Extract the (X, Y) coordinate from the center of the cell holding the provided text.  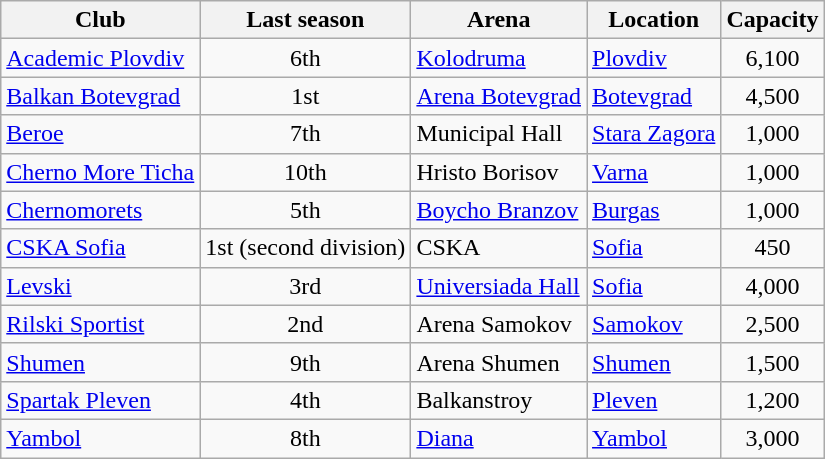
Pleven (654, 400)
7th (306, 134)
CSKA Sofia (100, 248)
Arena Samokov (499, 324)
2,500 (772, 324)
Universiada Hall (499, 286)
Plovdiv (654, 58)
Hristo Borisov (499, 172)
3rd (306, 286)
6,100 (772, 58)
10th (306, 172)
Arena (499, 20)
4,500 (772, 96)
Municipal Hall (499, 134)
1,500 (772, 362)
2nd (306, 324)
Levski (100, 286)
Location (654, 20)
Cherno More Ticha (100, 172)
Rilski Sportist (100, 324)
Chernomorets (100, 210)
Balkanstroy (499, 400)
Balkan Botevgrad (100, 96)
Burgas (654, 210)
4th (306, 400)
4,000 (772, 286)
Arena Botevgrad (499, 96)
450 (772, 248)
Boycho Branzov (499, 210)
Samokov (654, 324)
Academic Plovdiv (100, 58)
1st (306, 96)
3,000 (772, 438)
1,200 (772, 400)
Spartak Pleven (100, 400)
Varna (654, 172)
Kolodruma (499, 58)
CSKA (499, 248)
5th (306, 210)
6th (306, 58)
1st (second division) (306, 248)
Club (100, 20)
8th (306, 438)
Diana (499, 438)
9th (306, 362)
Beroe (100, 134)
Arena Shumen (499, 362)
Capacity (772, 20)
Botevgrad (654, 96)
Stara Zagora (654, 134)
Last season (306, 20)
